Capture the cell that displays the provided text and extract its (x, y) central coordinate. 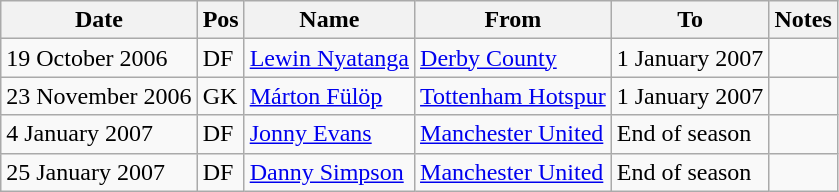
Danny Simpson (329, 172)
4 January 2007 (99, 134)
Derby County (514, 58)
Pos (220, 20)
Tottenham Hotspur (514, 96)
From (514, 20)
19 October 2006 (99, 58)
25 January 2007 (99, 172)
Jonny Evans (329, 134)
GK (220, 96)
Name (329, 20)
Márton Fülöp (329, 96)
23 November 2006 (99, 96)
To (690, 20)
Notes (803, 20)
Lewin Nyatanga (329, 58)
Date (99, 20)
